Return the [x, y] coordinate for the center point of the cell that contains the specified text.  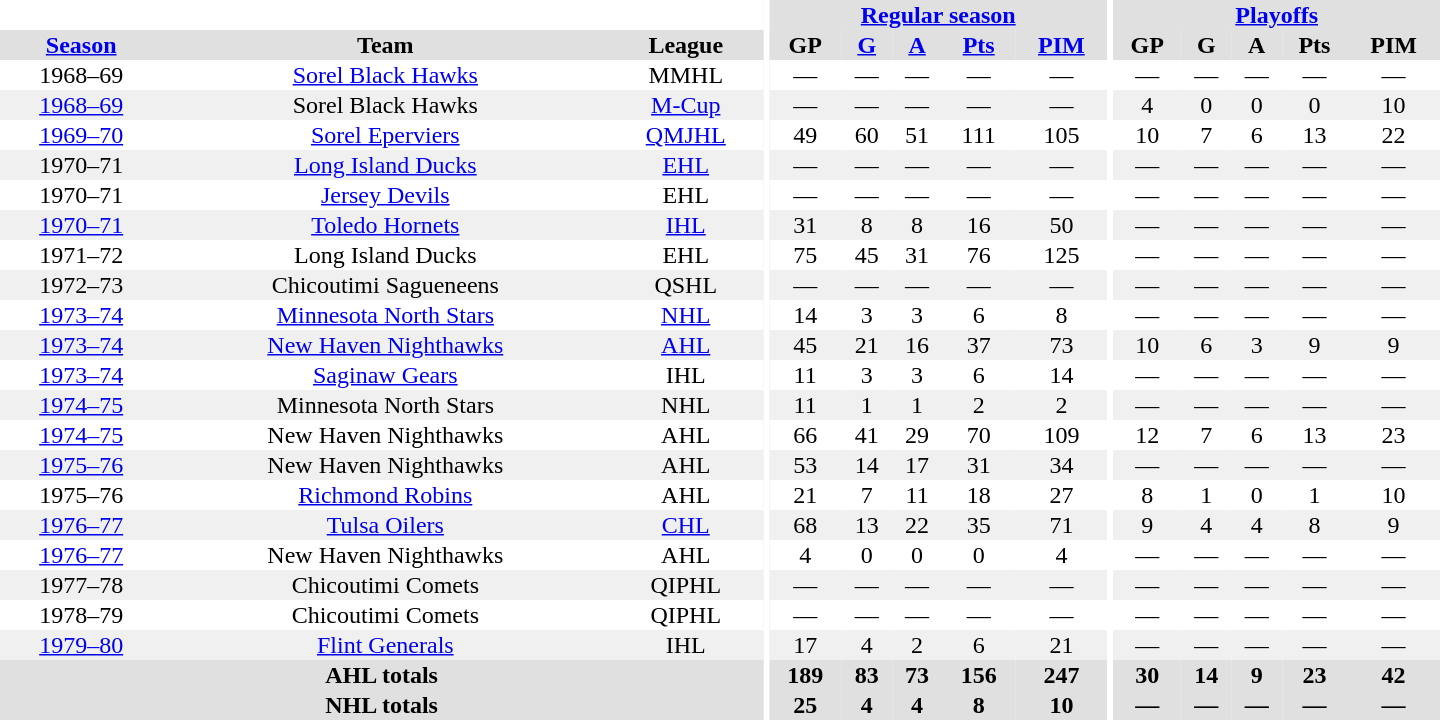
156 [978, 675]
125 [1062, 255]
50 [1062, 225]
QMJHL [686, 135]
35 [978, 525]
Sorel Eperviers [385, 135]
51 [917, 135]
111 [978, 135]
MMHL [686, 75]
27 [1062, 495]
60 [867, 135]
29 [917, 435]
76 [978, 255]
75 [806, 255]
53 [806, 465]
QSHL [686, 285]
Playoffs [1276, 15]
Season [81, 45]
Flint Generals [385, 645]
Jersey Devils [385, 195]
Tulsa Oilers [385, 525]
1971–72 [81, 255]
68 [806, 525]
M-Cup [686, 105]
83 [867, 675]
109 [1062, 435]
NHL totals [382, 705]
18 [978, 495]
247 [1062, 675]
1977–78 [81, 585]
37 [978, 345]
12 [1147, 435]
Team [385, 45]
49 [806, 135]
25 [806, 705]
Chicoutimi Sagueneens [385, 285]
1972–73 [81, 285]
105 [1062, 135]
Richmond Robins [385, 495]
189 [806, 675]
66 [806, 435]
1978–79 [81, 615]
1979–80 [81, 645]
League [686, 45]
Regular season [938, 15]
Saginaw Gears [385, 375]
42 [1394, 675]
1969–70 [81, 135]
AHL totals [382, 675]
34 [1062, 465]
71 [1062, 525]
70 [978, 435]
30 [1147, 675]
Toledo Hornets [385, 225]
CHL [686, 525]
41 [867, 435]
